Return (X, Y) of the center of cell containing provided text 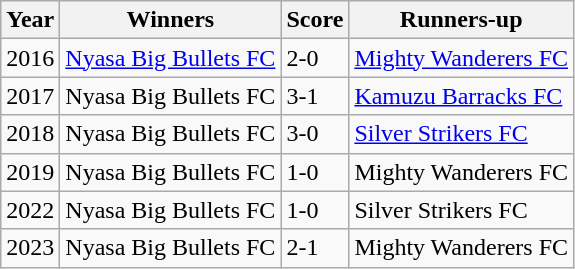
Kamuzu Barracks FC (462, 96)
Runners-up (462, 20)
2016 (30, 58)
2022 (30, 210)
2019 (30, 172)
2023 (30, 248)
Year (30, 20)
Score (315, 20)
2018 (30, 134)
2017 (30, 96)
2-0 (315, 58)
3-1 (315, 96)
3-0 (315, 134)
Winners (170, 20)
2-1 (315, 248)
